Locate the cell with the specified text and output its (X, Y) center coordinate. 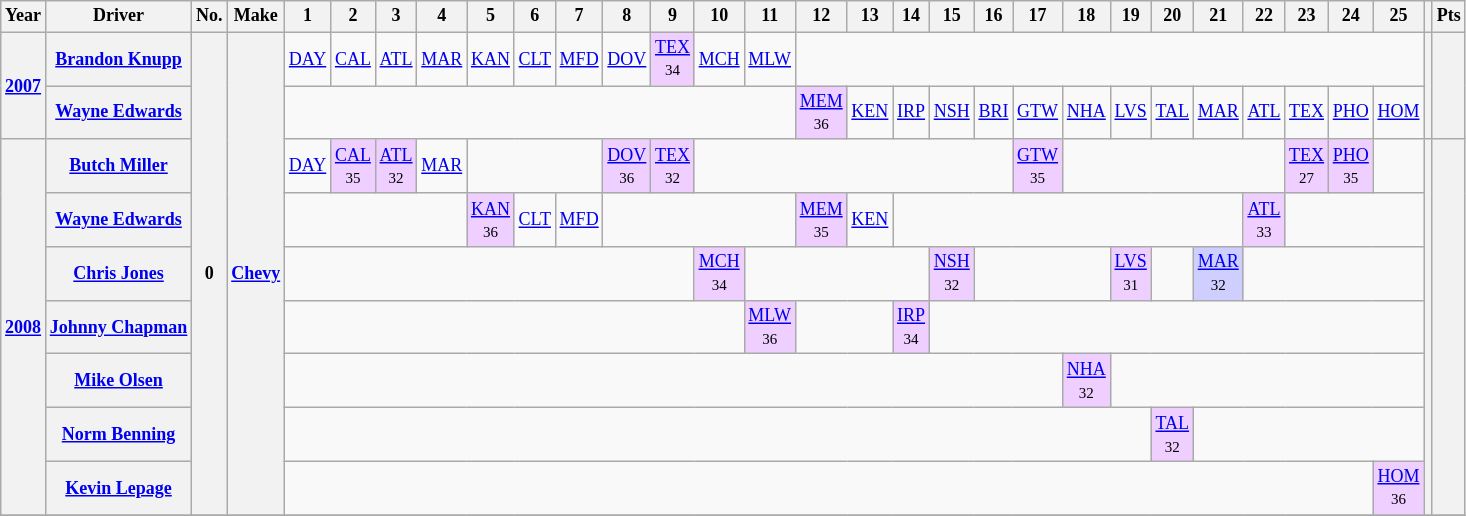
15 (952, 16)
ATL33 (1264, 220)
PHO (1350, 113)
IRP34 (912, 327)
7 (579, 16)
21 (1218, 16)
Year (24, 16)
25 (1398, 16)
CAL35 (354, 166)
BRI (994, 113)
Kevin Lepage (118, 488)
NHA32 (1086, 381)
NHA (1086, 113)
10 (719, 16)
6 (534, 16)
19 (1130, 16)
13 (870, 16)
3 (396, 16)
IRP (912, 113)
Driver (118, 16)
Chevy (256, 274)
23 (1307, 16)
MLW36 (770, 327)
Chris Jones (118, 274)
Butch Miller (118, 166)
PHO35 (1350, 166)
CAL (354, 59)
KAN (491, 59)
20 (1172, 16)
MCH34 (719, 274)
9 (673, 16)
TEX27 (1307, 166)
MCH (719, 59)
HOM36 (1398, 488)
MEM36 (821, 113)
16 (994, 16)
Pts (1448, 16)
12 (821, 16)
TEX 34 (673, 59)
GTW (1038, 113)
ATL32 (396, 166)
5 (491, 16)
TAL (1172, 113)
GTW35 (1038, 166)
18 (1086, 16)
MAR32 (1218, 274)
11 (770, 16)
14 (912, 16)
Brandon Knupp (118, 59)
Norm Benning (118, 435)
Make (256, 16)
No. (210, 16)
DOV (627, 59)
MEM35 (821, 220)
8 (627, 16)
Mike Olsen (118, 381)
TAL32 (1172, 435)
24 (1350, 16)
NSH32 (952, 274)
22 (1264, 16)
0 (210, 274)
17 (1038, 16)
2008 (24, 327)
Johnny Chapman (118, 327)
HOM (1398, 113)
MLW (770, 59)
2007 (24, 86)
1 (308, 16)
2 (354, 16)
DOV36 (627, 166)
NSH (952, 113)
TEX (1307, 113)
KAN36 (491, 220)
4 (442, 16)
TEX32 (673, 166)
LVS31 (1130, 274)
LVS (1130, 113)
